Pinpoint the cell where the given text exists, returning its (x, y) midpoint coordinate. 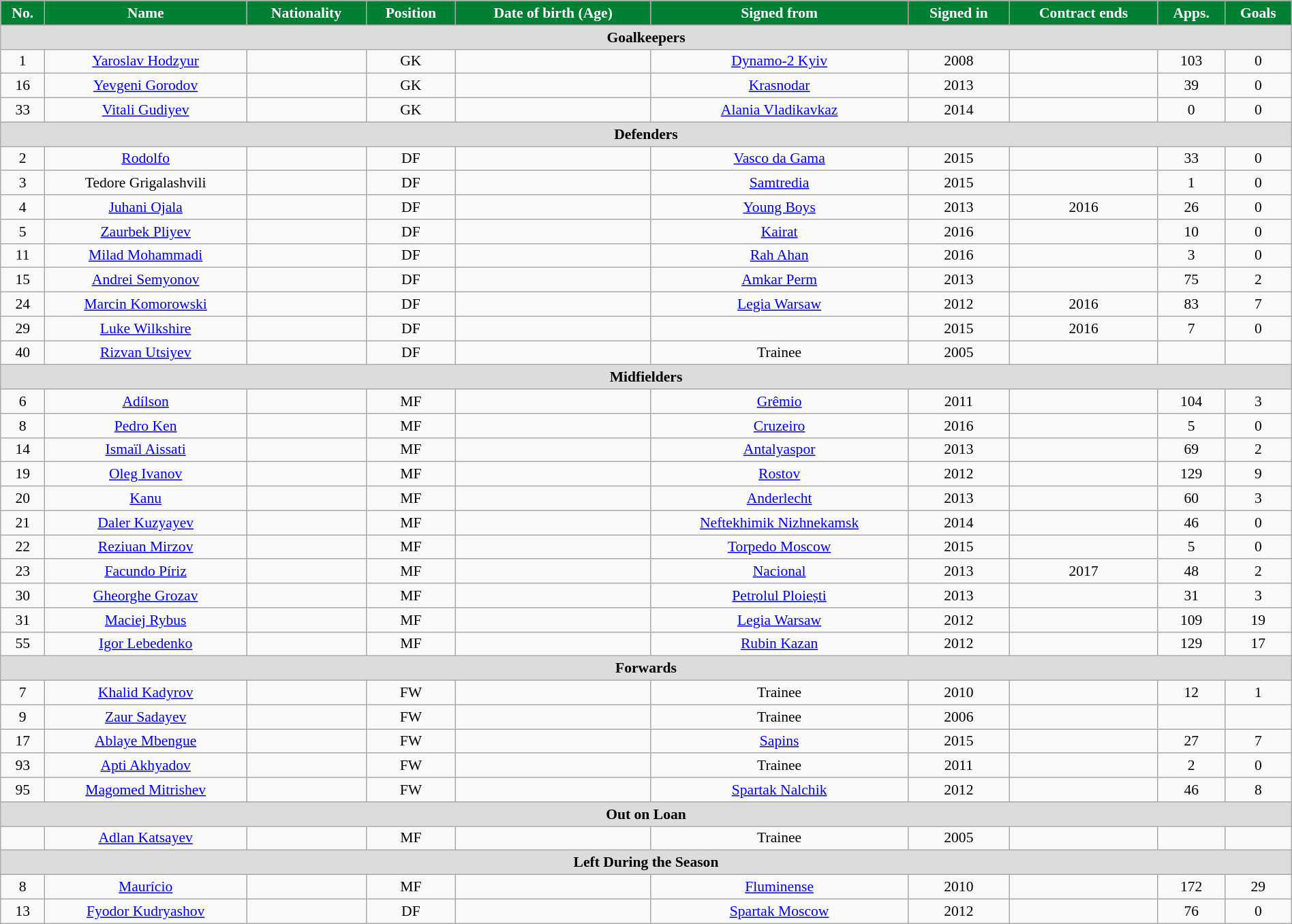
Gheorghe Grozav (146, 596)
83 (1191, 305)
Pedro Ken (146, 426)
Marcin Komorowski (146, 305)
6 (23, 401)
Khalid Kadyrov (146, 693)
Adlan Katsayev (146, 838)
Ablaye Mbengue (146, 741)
10 (1191, 232)
4 (23, 207)
Yevgeni Gorodov (146, 86)
Forwards (646, 668)
Vasco da Gama (780, 159)
Maciej Rybus (146, 620)
76 (1191, 911)
55 (23, 644)
Cruzeiro (780, 426)
Juhani Ojala (146, 207)
Luke Wilkshire (146, 328)
Rubin Kazan (780, 644)
Amkar Perm (780, 280)
20 (23, 499)
Goalkeepers (646, 37)
Dynamo-2 Kyiv (780, 61)
39 (1191, 86)
109 (1191, 620)
Signed from (780, 13)
Samtredia (780, 183)
Contract ends (1083, 13)
Milad Mohammadi (146, 256)
2006 (958, 717)
Zaur Sadayev (146, 717)
Torpedo Moscow (780, 547)
Oleg Ivanov (146, 474)
Alania Vladikavkaz (780, 110)
75 (1191, 280)
Vitali Gudiyev (146, 110)
104 (1191, 401)
Petrolul Ploiești (780, 596)
27 (1191, 741)
Neftekhimik Nizhnekamsk (780, 523)
Out on Loan (646, 814)
Grêmio (780, 401)
Andrei Semyonov (146, 280)
Young Boys (780, 207)
Nationality (307, 13)
Spartak Moscow (780, 911)
13 (23, 911)
26 (1191, 207)
14 (23, 450)
Daler Kuzyayev (146, 523)
Reziuan Mirzov (146, 547)
Position (410, 13)
30 (23, 596)
Magomed Mitrishev (146, 790)
Apps. (1191, 13)
Apti Akhyadov (146, 766)
Rostov (780, 474)
21 (23, 523)
69 (1191, 450)
93 (23, 766)
23 (23, 572)
Nacional (780, 572)
103 (1191, 61)
16 (23, 86)
Defenders (646, 134)
Rizvan Utsiyev (146, 353)
Spartak Nalchik (780, 790)
Sapins (780, 741)
Fyodor Kudryashov (146, 911)
Kanu (146, 499)
2017 (1083, 572)
60 (1191, 499)
2008 (958, 61)
Ismaïl Aissati (146, 450)
22 (23, 547)
Left During the Season (646, 863)
Maurício (146, 887)
Fluminense (780, 887)
48 (1191, 572)
95 (23, 790)
Facundo Píriz (146, 572)
Adílson (146, 401)
172 (1191, 887)
Rah Ahan (780, 256)
Zaurbek Pliyev (146, 232)
Igor Lebedenko (146, 644)
No. (23, 13)
24 (23, 305)
Kairat (780, 232)
11 (23, 256)
12 (1191, 693)
Antalyaspor (780, 450)
Signed in (958, 13)
Anderlecht (780, 499)
15 (23, 280)
Name (146, 13)
Goals (1259, 13)
Yaroslav Hodzyur (146, 61)
40 (23, 353)
Krasnodar (780, 86)
Rodolfo (146, 159)
Date of birth (Age) (553, 13)
Midfielders (646, 378)
Tedore Grigalashvili (146, 183)
